Detect which cell encompasses the target text, then output its (X, Y) center coordinate. 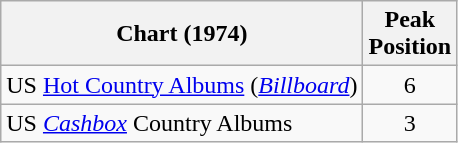
PeakPosition (410, 34)
6 (410, 85)
US Cashbox Country Albums (182, 123)
US Hot Country Albums (Billboard) (182, 85)
3 (410, 123)
Chart (1974) (182, 34)
